Extract the (X, Y) coordinate from the center of the cell holding the provided text.  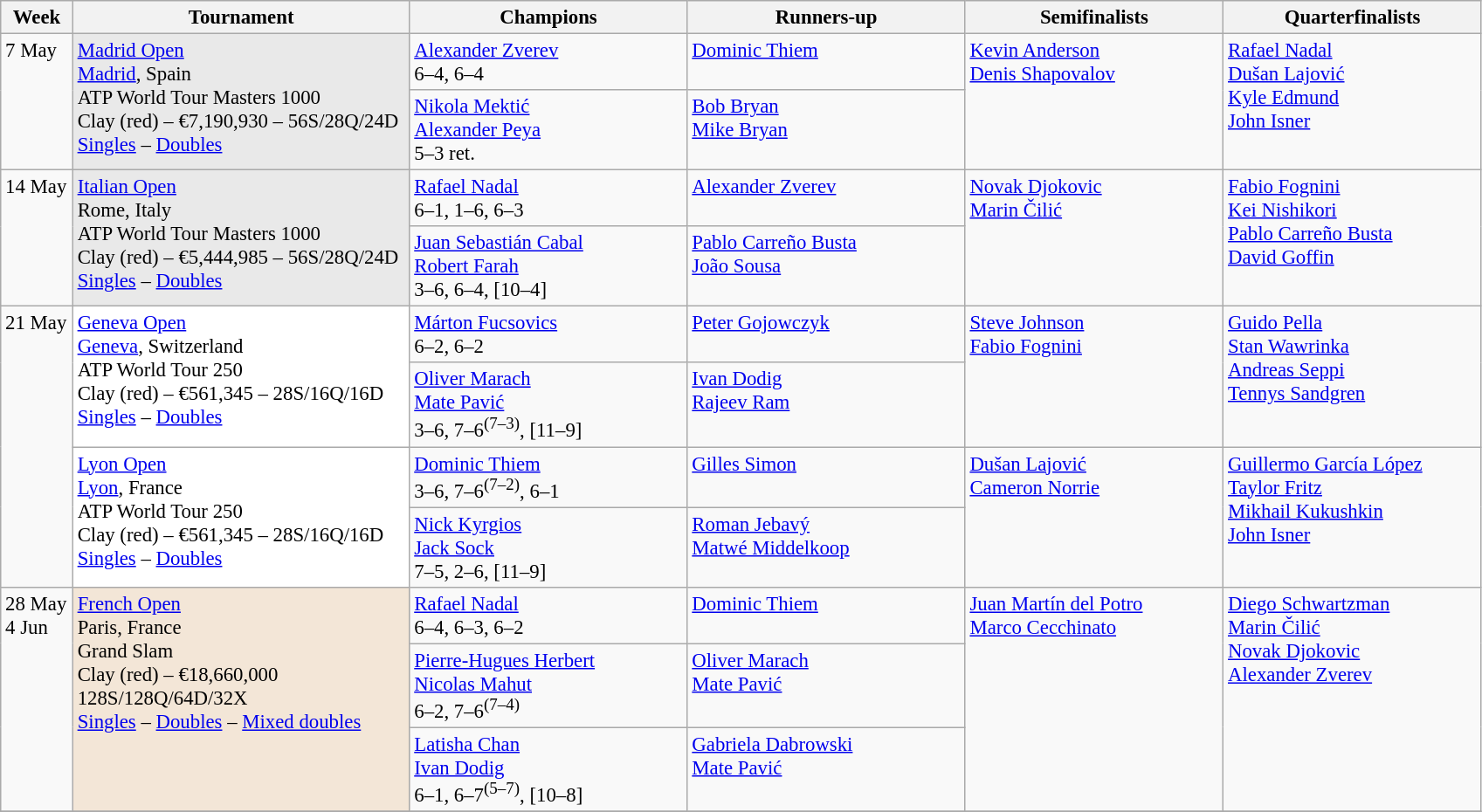
Runners-up (826, 17)
21 May (37, 447)
Madrid Open Madrid, SpainATP World Tour Masters 1000Clay (red) – €7,190,930 – 56S/28Q/24DSingles – Doubles (241, 102)
Roman Jebavý Matwé Middelkoop (826, 547)
Gilles Simon (826, 477)
Pablo Carreño Busta João Sousa (826, 266)
Quarterfinalists (1353, 17)
Nick Kyrgios Jack Sock 7–5, 2–6, [11–9] (548, 547)
Nikola Mektić Alexander Peya5–3 ret. (548, 130)
Champions (548, 17)
Fabio Fognini Kei Nishikori Pablo Carreño Busta David Goffin (1353, 238)
Gabriela Dabrowski Mate Pavić (826, 769)
Latisha Chan Ivan Dodig 6–1, 6–7(5–7), [10–8] (548, 769)
Márton Fucsovics 6–2, 6–2 (548, 335)
28 May4 Jun (37, 698)
Rafael Nadal 6–1, 1–6, 6–3 (548, 199)
Steve Johnson Fabio Fognini (1094, 377)
Italian Open Rome, ItalyATP World Tour Masters 1000Clay (red) – €5,444,985 – 56S/28Q/24DSingles – Doubles (241, 238)
Novak Djokovic Marin Čilić (1094, 238)
French Open Paris, FranceGrand SlamClay (red) – €18,660,000128S/128Q/64D/32XSingles – Doubles – Mixed doubles (241, 698)
Tournament (241, 17)
Oliver Marach Mate Pavić (826, 685)
Guido Pella Stan Wawrinka Andreas Seppi Tennys Sandgren (1353, 377)
14 May (37, 238)
7 May (37, 102)
Rafael Nadal Dušan Lajović Kyle Edmund John Isner (1353, 102)
Alexander Zverev6–4, 6–4 (548, 63)
Pierre-Hugues Herbert Nicolas Mahut 6–2, 7–6(7–4) (548, 685)
Lyon Open Lyon, FranceATP World Tour 250Clay (red) – €561,345 – 28S/16Q/16DSingles – Doubles (241, 517)
Week (37, 17)
Guillermo García López Taylor Fritz Mikhail Kukushkin John Isner (1353, 517)
Rafael Nadal6–4, 6–3, 6–2 (548, 615)
Alexander Zverev (826, 199)
Kevin Anderson Denis Shapovalov (1094, 102)
Peter Gojowczyk (826, 335)
Oliver Marach Mate Pavić 3–6, 7–6(7–3), [11–9] (548, 405)
Dominic Thiem3–6, 7–6(7–2), 6–1 (548, 477)
Juan Sebastián Cabal Robert Farah 3–6, 6–4, [10–4] (548, 266)
Geneva Open Geneva, SwitzerlandATP World Tour 250Clay (red) – €561,345 – 28S/16Q/16DSingles – Doubles (241, 377)
Juan Martín del Potro Marco Cecchinato (1094, 698)
Dušan Lajović Cameron Norrie (1094, 517)
Bob Bryan Mike Bryan (826, 130)
Diego Schwartzman Marin Čilić Novak Djokovic Alexander Zverev (1353, 698)
Ivan Dodig Rajeev Ram (826, 405)
Semifinalists (1094, 17)
